Return (X, Y) of the center of cell containing provided text 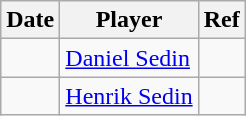
Ref (222, 20)
Henrik Sedin (129, 96)
Player (129, 20)
Date (30, 20)
Daniel Sedin (129, 58)
